Provide the (X, Y) coordinate of the cell's center where the given text is located.  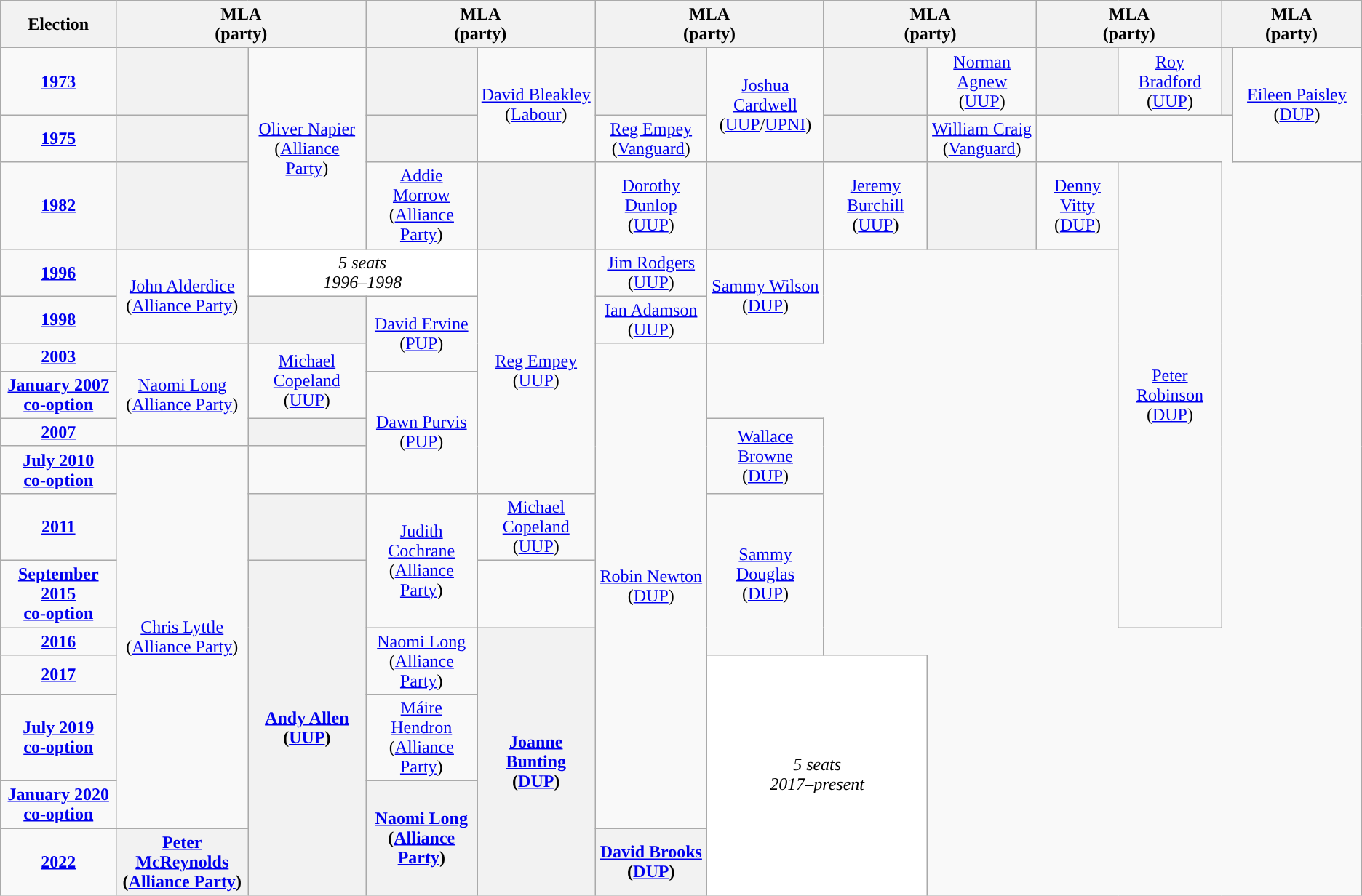
Jim Rodgers(UUP) (651, 272)
1996 (58, 272)
Denny Vitty(DUP) (1078, 205)
John Alderdice(Alliance Party) (182, 296)
5 seats2017–present (818, 775)
July 2010co-option (58, 470)
Wallace Browne(DUP) (765, 455)
Chris Lyttle(Alliance Party) (182, 637)
1998 (58, 320)
September 2015co-option (58, 593)
Ian Adamson(UUP) (651, 320)
January 2007co-option (58, 394)
David Ervine(PUP) (422, 333)
Joanne Bunting(DUP) (536, 761)
Peter Robinson(DUP) (1170, 395)
David Brooks(DUP) (651, 862)
2017 (58, 675)
2003 (58, 357)
2016 (58, 641)
Oliver Napier(Alliance Party) (307, 148)
William Craig(Vanguard) (982, 138)
Máire Hendron(Alliance Party) (422, 737)
Joshua Cardwell(UUP/UPNI) (765, 105)
5 seats1996–1998 (362, 272)
David Bleakley(Labour) (536, 105)
July 2019co-option (58, 737)
Election (58, 25)
2011 (58, 527)
Andy Allen(UUP) (307, 727)
Sammy Wilson(DUP) (765, 296)
Norman Agnew(UUP) (982, 81)
Dorothy Dunlop(UUP) (651, 205)
Eileen Paisley(DUP) (1297, 105)
Peter McReynolds(Alliance Party) (182, 862)
1973 (58, 81)
Robin Newton(DUP) (651, 586)
2022 (58, 862)
January 2020co-option (58, 804)
Judith Cochrane(Alliance Party) (422, 560)
Reg Empey(Vanguard) (651, 138)
2007 (58, 432)
Addie Morrow(Alliance Party) (422, 205)
Reg Empey(UUP) (536, 371)
1982 (58, 205)
Sammy Douglas(DUP) (765, 574)
Jeremy Burchill(UUP) (875, 205)
Roy Bradford(UUP) (1170, 81)
1975 (58, 138)
Dawn Purvis(PUP) (422, 432)
